From the cell containing the given text, extract its center point as (X, Y) coordinate. 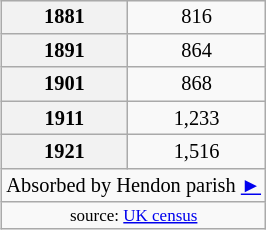
1901 (65, 84)
1881 (65, 17)
1891 (65, 51)
Absorbed by Hendon parish ► (134, 185)
source: UK census (134, 215)
868 (196, 84)
1,516 (196, 152)
1911 (65, 118)
864 (196, 51)
816 (196, 17)
1921 (65, 152)
1,233 (196, 118)
